From the cell containing the given text, extract its center point as [x, y] coordinate. 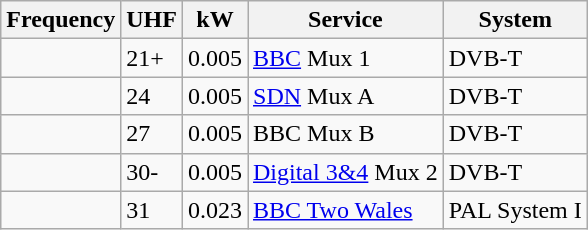
Digital 3&4 Mux 2 [346, 172]
PAL System I [515, 210]
Frequency [61, 20]
27 [152, 134]
0.023 [214, 210]
31 [152, 210]
BBC Mux B [346, 134]
kW [214, 20]
UHF [152, 20]
24 [152, 96]
BBC Mux 1 [346, 58]
30- [152, 172]
SDN Mux A [346, 96]
BBC Two Wales [346, 210]
21+ [152, 58]
Service [346, 20]
System [515, 20]
